Provide the [x, y] coordinate of the cell's center where the given text is located.  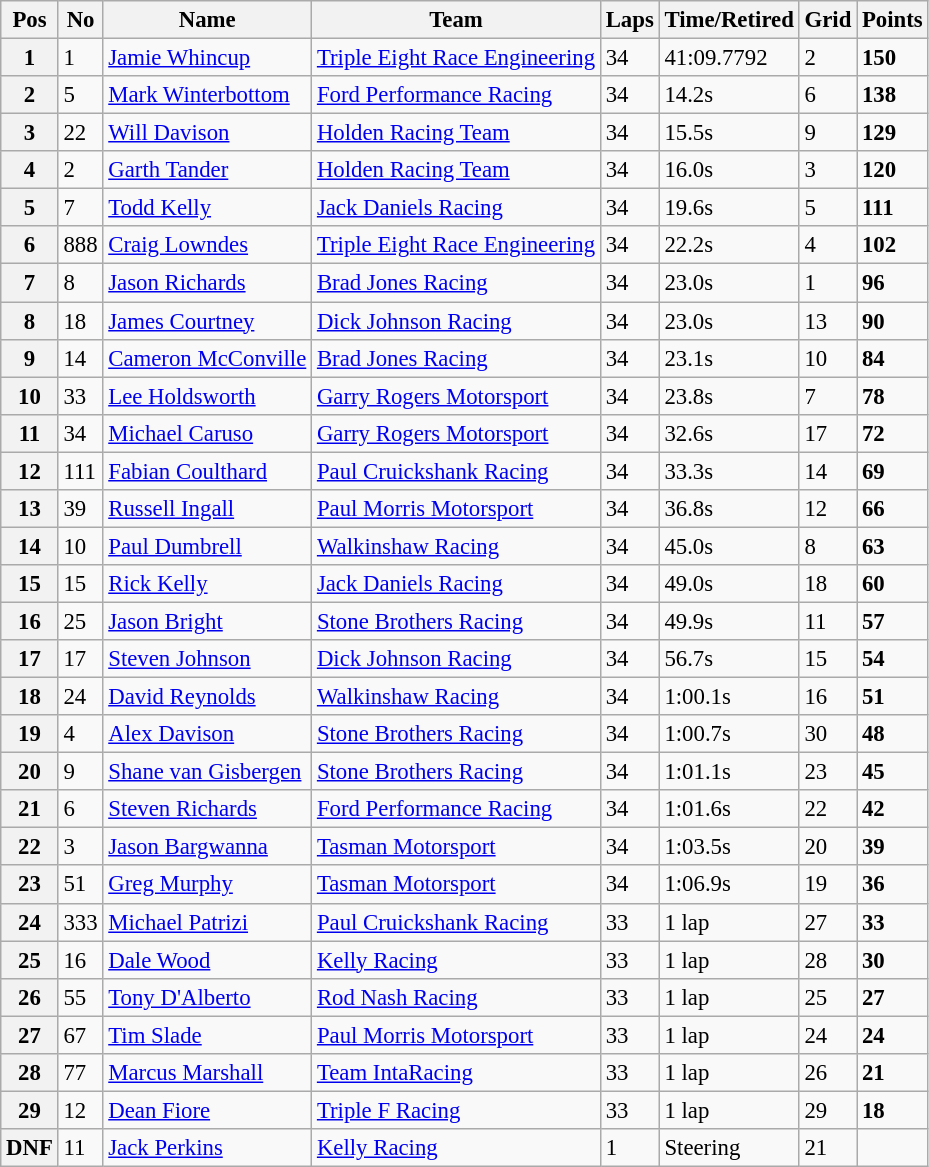
333 [80, 922]
Laps [630, 20]
Steven Richards [208, 809]
Marcus Marshall [208, 1073]
33.3s [729, 471]
36 [892, 885]
67 [80, 1035]
Grid [828, 20]
72 [892, 433]
54 [892, 659]
14.2s [729, 95]
63 [892, 546]
1:03.5s [729, 847]
150 [892, 58]
Fabian Coulthard [208, 471]
Shane van Gisbergen [208, 772]
78 [892, 396]
49.9s [729, 621]
49.0s [729, 584]
Alex Davison [208, 734]
138 [892, 95]
96 [892, 283]
Pos [30, 20]
41:09.7792 [729, 58]
90 [892, 321]
Team IntaRacing [456, 1073]
Lee Holdsworth [208, 396]
Jason Bargwanna [208, 847]
David Reynolds [208, 697]
Todd Kelly [208, 208]
Michael Patrizi [208, 922]
Name [208, 20]
23.8s [729, 396]
23.1s [729, 358]
22.2s [729, 245]
Rick Kelly [208, 584]
Steven Johnson [208, 659]
1:00.1s [729, 697]
Jason Richards [208, 283]
Jack Perkins [208, 1148]
Craig Lowndes [208, 245]
102 [892, 245]
No [80, 20]
56.7s [729, 659]
48 [892, 734]
Michael Caruso [208, 433]
77 [80, 1073]
Dean Fiore [208, 1110]
Points [892, 20]
Cameron McConville [208, 358]
Time/Retired [729, 20]
84 [892, 358]
66 [892, 509]
Jason Bright [208, 621]
Garth Tander [208, 170]
DNF [30, 1148]
69 [892, 471]
Jamie Whincup [208, 58]
19.6s [729, 208]
15.5s [729, 133]
1:06.9s [729, 885]
Russell Ingall [208, 509]
Greg Murphy [208, 885]
42 [892, 809]
129 [892, 133]
1:01.6s [729, 809]
60 [892, 584]
45 [892, 772]
45.0s [729, 546]
120 [892, 170]
Paul Dumbrell [208, 546]
1:00.7s [729, 734]
16.0s [729, 170]
Dale Wood [208, 960]
36.8s [729, 509]
Triple F Racing [456, 1110]
32.6s [729, 433]
Tony D'Alberto [208, 997]
James Courtney [208, 321]
Will Davison [208, 133]
1:01.1s [729, 772]
Steering [729, 1148]
57 [892, 621]
55 [80, 997]
Mark Winterbottom [208, 95]
Team [456, 20]
Rod Nash Racing [456, 997]
888 [80, 245]
Tim Slade [208, 1035]
